Output the [x, y] coordinate of the center of the cell containing the given text.  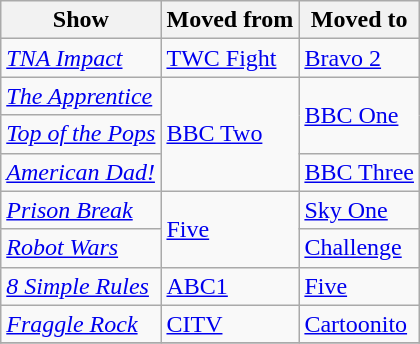
Top of the Pops [81, 134]
TNA Impact [81, 58]
Moved from [230, 20]
Show [81, 20]
CITV [230, 324]
The Apprentice [81, 96]
8 Simple Rules [81, 286]
ABC1 [230, 286]
Challenge [360, 248]
TWC Fight [230, 58]
Sky One [360, 210]
Moved to [360, 20]
Bravo 2 [360, 58]
Fraggle Rock [81, 324]
BBC Two [230, 134]
Prison Break [81, 210]
BBC One [360, 115]
Cartoonito [360, 324]
BBC Three [360, 172]
Robot Wars [81, 248]
American Dad! [81, 172]
